Output the (X, Y) coordinate of the center of the cell containing the given text.  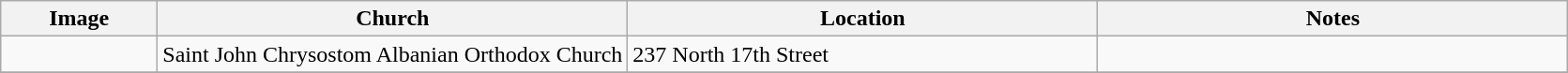
Saint John Chrysostom Albanian Orthodox Church (392, 54)
Church (392, 19)
Location (863, 19)
Notes (1332, 19)
Image (79, 19)
237 North 17th Street (863, 54)
